Output the (X, Y) coordinate of the center of the cell containing the given text.  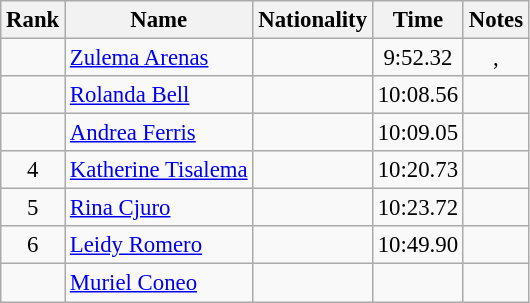
4 (33, 170)
10:20.73 (418, 170)
Andrea Ferris (159, 133)
9:52.32 (418, 58)
10:49.90 (418, 245)
6 (33, 245)
10:09.05 (418, 133)
Rank (33, 20)
Time (418, 20)
Katherine Tisalema (159, 170)
Rina Cjuro (159, 208)
Leidy Romero (159, 245)
Muriel Coneo (159, 283)
Name (159, 20)
, (496, 58)
10:08.56 (418, 95)
10:23.72 (418, 208)
5 (33, 208)
Nationality (312, 20)
Notes (496, 20)
Zulema Arenas (159, 58)
Rolanda Bell (159, 95)
